Return [x, y] of the center of cell containing provided text 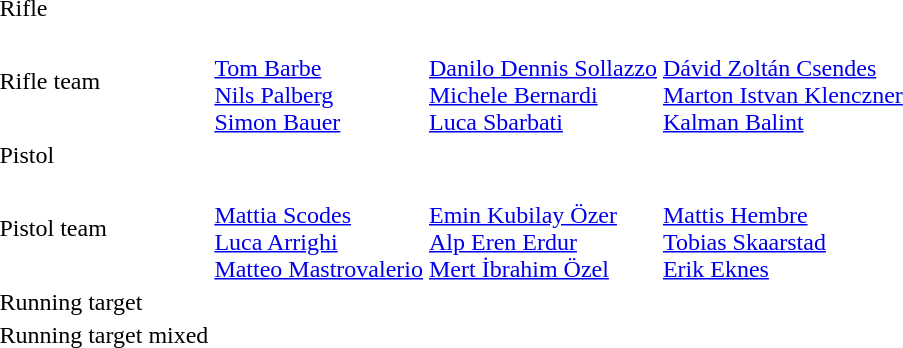
Tom BarbeNils PalbergSimon Bauer [319, 82]
Danilo Dennis SollazzoMichele BernardiLuca Sbarbati [542, 82]
Emin Kubilay ÖzerAlp Eren ErdurMert İbrahim Özel [542, 228]
Mattia ScodesLuca ArrighiMatteo Mastrovalerio [319, 228]
